Find where the given text appears and provide that cell's center as (x, y) coordinate. 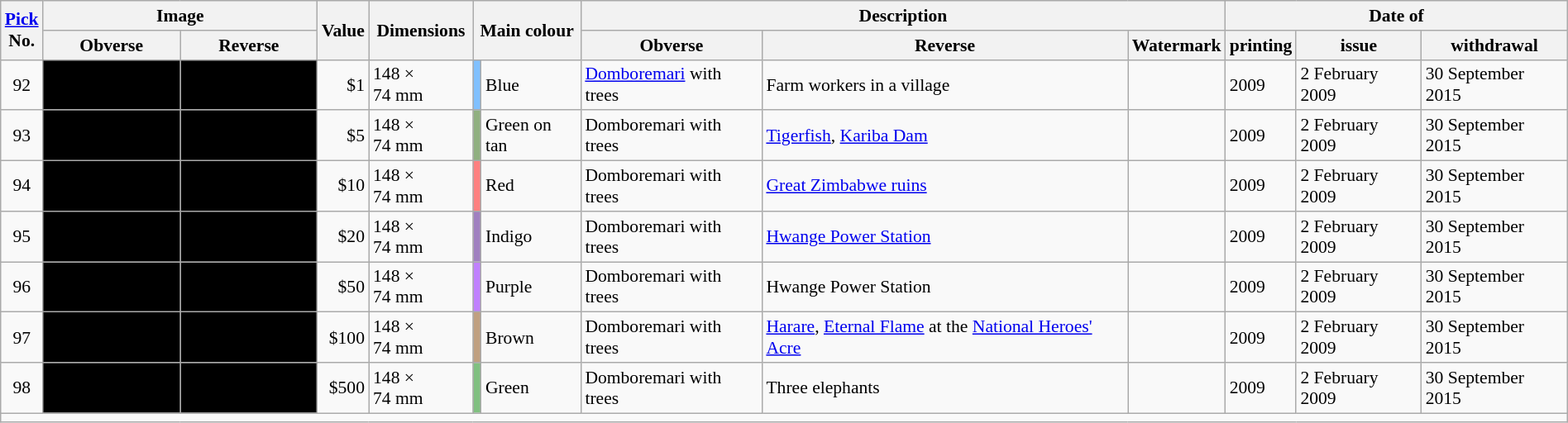
Harare, Eternal Flame at the National Heroes' Acre (944, 337)
$50 (343, 288)
Tigerfish, Kariba Dam (944, 135)
printing (1261, 45)
$1 (343, 84)
96 (22, 288)
issue (1358, 45)
98 (22, 388)
Purple (531, 288)
$10 (343, 187)
Date of (1397, 16)
97 (22, 337)
93 (22, 135)
$100 (343, 337)
95 (22, 236)
92 (22, 84)
Green (531, 388)
Description (903, 16)
$5 (343, 135)
Blue (531, 84)
$500 (343, 388)
PickNo. (22, 30)
Red (531, 187)
withdrawal (1495, 45)
Great Zimbabwe ruins (944, 187)
Value (343, 30)
Indigo (531, 236)
Brown (531, 337)
Farm workers in a village (944, 84)
94 (22, 187)
Watermark (1177, 45)
Image (180, 16)
Three elephants (944, 388)
Green on tan (531, 135)
$20 (343, 236)
Main colour (527, 30)
Dimensions (421, 30)
